Pinpoint the cell where the given text exists, returning its (X, Y) midpoint coordinate. 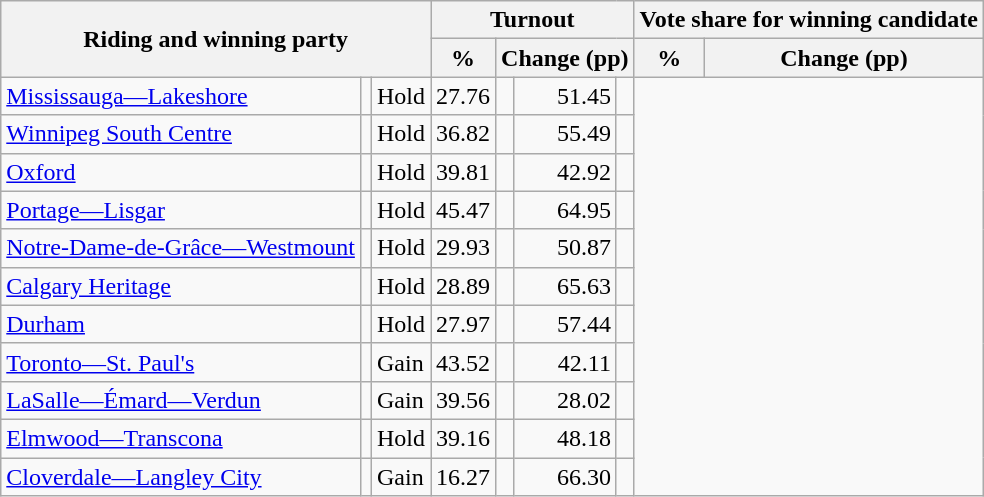
64.95 (564, 210)
43.52 (464, 362)
Vote share for winning candidate (808, 20)
42.11 (564, 362)
Cloverdale—Langley City (181, 477)
16.27 (464, 477)
39.56 (464, 400)
Portage—Lisgar (181, 210)
51.45 (564, 96)
28.02 (564, 400)
Winnipeg South Centre (181, 134)
36.82 (464, 134)
Elmwood—Transcona (181, 438)
Turnout (532, 20)
Mississauga—Lakeshore (181, 96)
Notre-Dame-de-Grâce—Westmount (181, 248)
Oxford (181, 172)
45.47 (464, 210)
39.81 (464, 172)
42.92 (564, 172)
50.87 (564, 248)
65.63 (564, 286)
Toronto—St. Paul's (181, 362)
Durham (181, 324)
Riding and winning party (216, 39)
55.49 (564, 134)
27.97 (464, 324)
48.18 (564, 438)
27.76 (464, 96)
66.30 (564, 477)
29.93 (464, 248)
57.44 (564, 324)
LaSalle—Émard—Verdun (181, 400)
Calgary Heritage (181, 286)
28.89 (464, 286)
39.16 (464, 438)
